Detect which cell encompasses the target text, then output its [x, y] center coordinate. 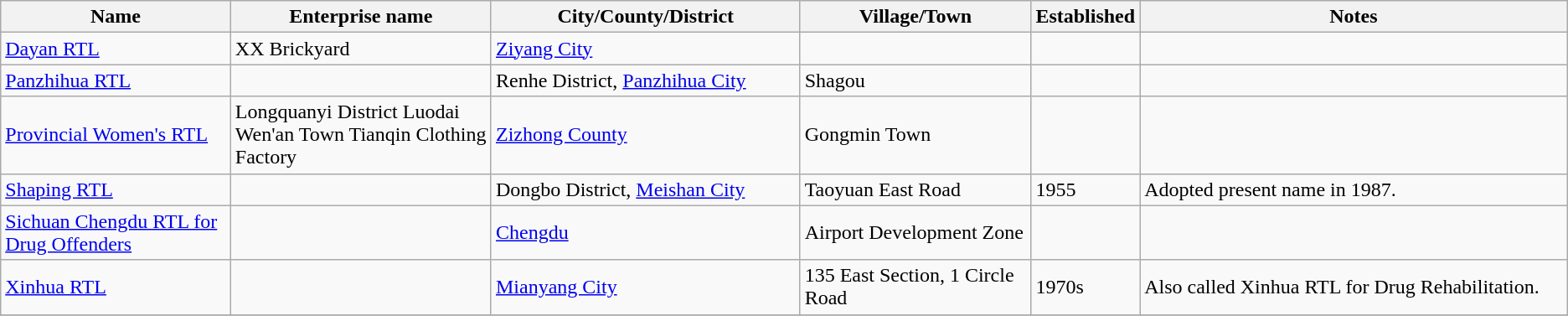
City/County/District [645, 17]
Enterprise name [360, 17]
Established [1086, 17]
Renhe District, Panzhihua City [645, 80]
Adopted present name in 1987. [1354, 189]
Provincial Women's RTL [116, 135]
XX Brickyard [360, 49]
Mianyang City [645, 287]
Airport Development Zone [916, 233]
Dongbo District, Meishan City [645, 189]
Dayan RTL [116, 49]
Name [116, 17]
Zizhong County [645, 135]
Notes [1354, 17]
135 East Section, 1 Circle Road [916, 287]
Xinhua RTL [116, 287]
Shaping RTL [116, 189]
Ziyang City [645, 49]
1955 [1086, 189]
Also called Xinhua RTL for Drug Rehabilitation. [1354, 287]
Chengdu [645, 233]
Longquanyi District Luodai Wen'an Town Tianqin Clothing Factory [360, 135]
Village/Town [916, 17]
Panzhihua RTL [116, 80]
Taoyuan East Road [916, 189]
Sichuan Chengdu RTL for Drug Offenders [116, 233]
Shagou [916, 80]
Gongmin Town [916, 135]
1970s [1086, 287]
